Detect which cell encompasses the target text, then output its (X, Y) center coordinate. 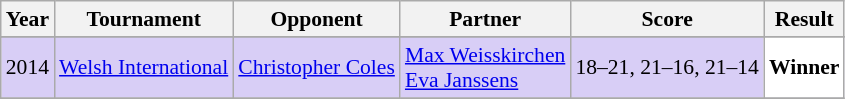
Opponent (316, 19)
Christopher Coles (316, 68)
Winner (804, 68)
Max Weisskirchen Eva Janssens (485, 68)
Partner (485, 19)
Year (28, 19)
Score (667, 19)
2014 (28, 68)
18–21, 21–16, 21–14 (667, 68)
Tournament (144, 19)
Welsh International (144, 68)
Result (804, 19)
